Extract the [x, y] coordinate from the center of the cell holding the provided text.  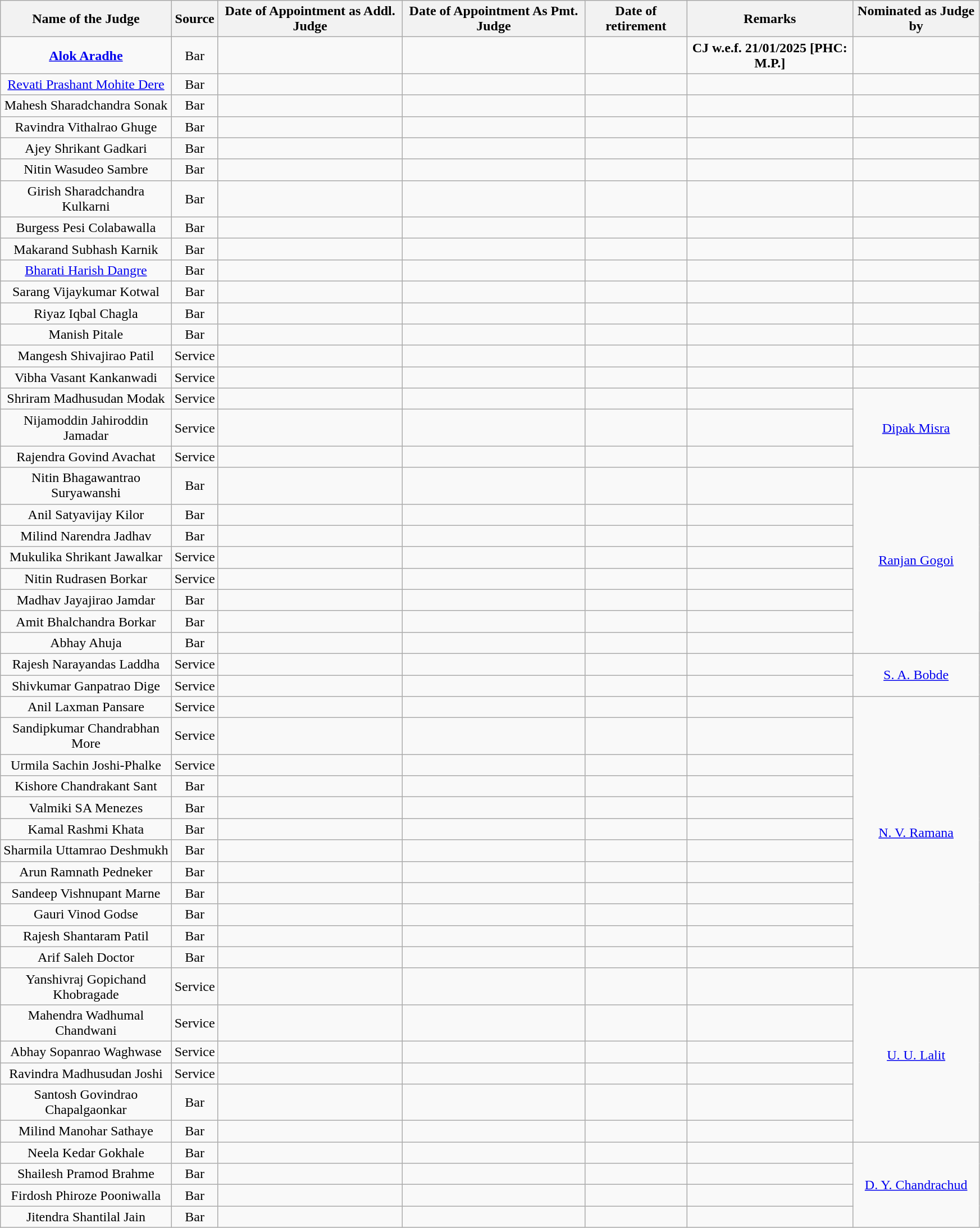
Name of the Judge [86, 19]
Nitin Wasudeo Sambre [86, 170]
Gauri Vinod Godse [86, 915]
Ravindra Vithalrao Ghuge [86, 127]
Sharmila Uttamrao Deshmukh [86, 850]
Mukulika Shrikant Jawalkar [86, 557]
Manish Pitale [86, 335]
Dipak Misra [917, 428]
Date of Appointment as Addl. Judge [310, 19]
Alok Aradhe [86, 55]
Rajendra Govind Avachat [86, 457]
Abhay Sopanrao Waghwase [86, 1052]
Shivkumar Ganpatrao Dige [86, 686]
Jitendra Shantilal Jain [86, 1217]
Rajesh Shantaram Patil [86, 936]
Date of retirement [636, 19]
Bharati Harish Dangre [86, 270]
Sandeep Vishnupant Marne [86, 893]
Abhay Ahuja [86, 643]
Nijamoddin Jahiroddin Jamadar [86, 428]
Sarang Vijaykumar Kotwal [86, 292]
Source [194, 19]
Nominated as Judge by [917, 19]
Date of Appointment As Pmt. Judge [494, 19]
Riyaz Iqbal Chagla [86, 313]
Burgess Pesi Colabawalla [86, 228]
Revati Prashant Mohite Dere [86, 84]
D. Y. Chandrachud [917, 1185]
Mahendra Wadhumal Chandwani [86, 1022]
Kishore Chandrakant Sant [86, 786]
Kamal Rashmi Khata [86, 829]
S. A. Bobde [917, 675]
Urmila Sachin Joshi-Phalke [86, 765]
CJ w.e.f. 21/01/2025 [PHC: M.P.] [770, 55]
Firdosh Phiroze Pooniwalla [86, 1195]
Vibha Vasant Kankanwadi [86, 378]
Makarand Subhash Karnik [86, 249]
Madhav Jayajirao Jamdar [86, 600]
N. V. Ramana [917, 833]
U. U. Lalit [917, 1055]
Valmiki SA Menezes [86, 808]
Shriram Madhusudan Modak [86, 399]
Anil Satyavijay Kilor [86, 515]
Arif Saleh Doctor [86, 957]
Nitin Rudrasen Borkar [86, 579]
Yanshivraj Gopichand Khobragade [86, 986]
Remarks [770, 19]
Milind Narendra Jadhav [86, 536]
Anil Laxman Pansare [86, 707]
Ajey Shrikant Gadkari [86, 148]
Mahesh Sharadchandra Sonak [86, 106]
Sandipkumar Chandrabhan More [86, 736]
Amit Bhalchandra Borkar [86, 621]
Girish Sharadchandra Kulkarni [86, 199]
Milind Manohar Sathaye [86, 1131]
Neela Kedar Gokhale [86, 1153]
Ravindra Madhusudan Joshi [86, 1074]
Ranjan Gogoi [917, 561]
Rajesh Narayandas Laddha [86, 664]
Arun Ramnath Pedneker [86, 872]
Shailesh Pramod Brahme [86, 1174]
Santosh Govindrao Chapalgaonkar [86, 1102]
Mangesh Shivajirao Patil [86, 356]
Nitin Bhagawantrao Suryawanshi [86, 485]
